Identify which cell holds the provided text, then report its (X, Y) central coordinate. 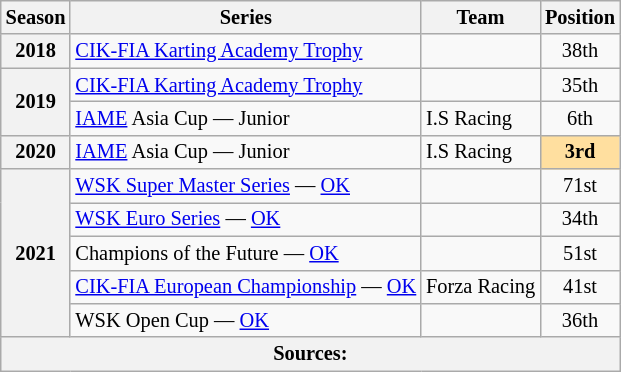
WSK Euro Series — OK (246, 219)
CIK-FIA European Championship — OK (246, 287)
Champions of the Future — OK (246, 253)
41st (580, 287)
Forza Racing (480, 287)
WSK Super Master Series — OK (246, 186)
Position (580, 17)
38th (580, 51)
6th (580, 118)
2019 (36, 102)
34th (580, 219)
2020 (36, 152)
71st (580, 186)
36th (580, 320)
51st (580, 253)
2021 (36, 253)
2018 (36, 51)
Sources: (310, 354)
Season (36, 17)
WSK Open Cup — OK (246, 320)
Team (480, 17)
3rd (580, 152)
Series (246, 17)
35th (580, 85)
